Determine the [X, Y] coordinate at the center of the cell enclosing the given text.  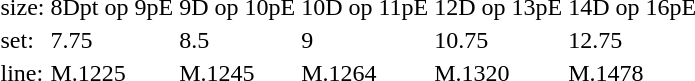
8.5 [238, 40]
7.75 [112, 40]
10.75 [498, 40]
9 [365, 40]
